For the text-containing cell, return its midpoint in (x, y) coordinate format. 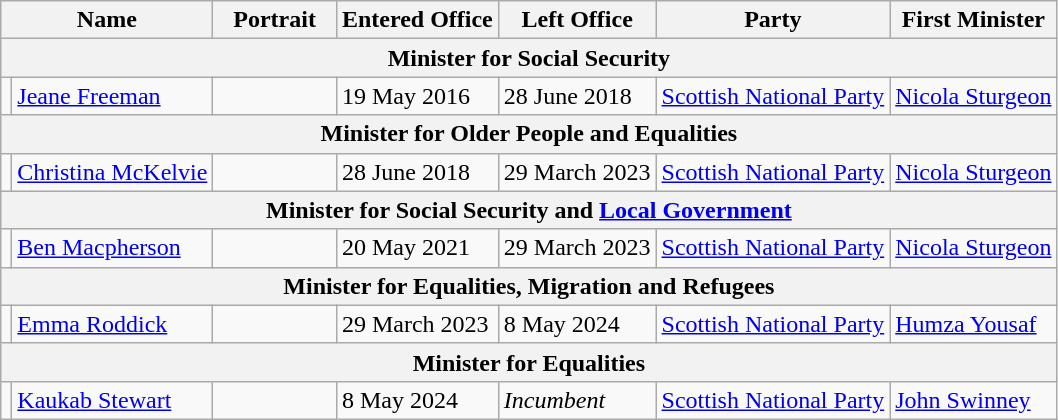
Kaukab Stewart (112, 400)
Entered Office (417, 20)
Minister for Social Security (529, 58)
Minister for Social Security and Local Government (529, 210)
Jeane Freeman (112, 96)
Portrait (275, 20)
Party (773, 20)
19 May 2016 (417, 96)
First Minister (974, 20)
Christina McKelvie (112, 172)
Minister for Equalities (529, 362)
20 May 2021 (417, 248)
Ben Macpherson (112, 248)
Minister for Equalities, Migration and Refugees (529, 286)
Minister for Older People and Equalities (529, 134)
John Swinney (974, 400)
Incumbent (577, 400)
Humza Yousaf (974, 324)
Emma Roddick (112, 324)
Name (107, 20)
Left Office (577, 20)
